Find where the given text appears and provide that cell's center as [x, y] coordinate. 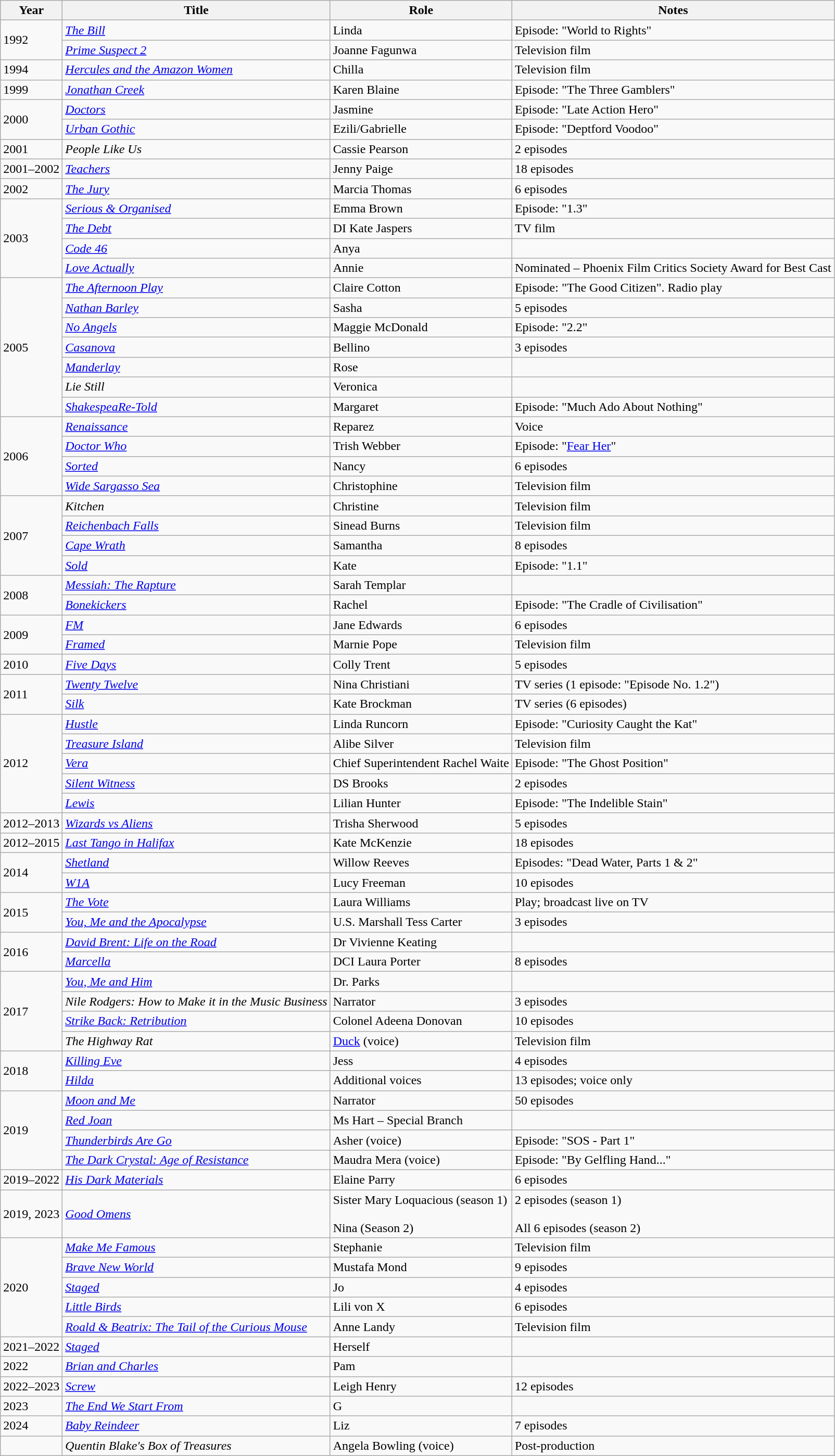
Liz [421, 1426]
Asher (voice) [421, 1140]
Killing Eve [196, 1061]
Strike Back: Retribution [196, 1021]
Episode: "1.1" [673, 565]
The Jury [196, 189]
Doctors [196, 109]
You, Me and the Apocalypse [196, 922]
1999 [31, 90]
Voice [673, 426]
Sister Mary Loquacious (season 1)Nina (Season 2) [421, 1213]
His Dark Materials [196, 1179]
Trisha Sherwood [421, 823]
The Highway Rat [196, 1041]
Ezili/Gabrielle [421, 129]
Brian and Charles [196, 1366]
Manderlay [196, 367]
Stephanie [421, 1248]
2016 [31, 952]
Maggie McDonald [421, 328]
Hercules and the Amazon Women [196, 70]
2006 [31, 456]
DI Kate Jaspers [421, 228]
Kitchen [196, 506]
Kate Brockman [421, 704]
TV film [673, 228]
Notes [673, 10]
2017 [31, 1011]
Sarah Templar [421, 585]
Herself [421, 1347]
People Like Us [196, 149]
The Afternoon Play [196, 288]
Leigh Henry [421, 1386]
2023 [31, 1406]
Code 46 [196, 248]
Dr. Parks [421, 982]
Chilla [421, 70]
Vera [196, 763]
2002 [31, 189]
Renaissance [196, 426]
Red Joan [196, 1120]
Claire Cotton [421, 288]
2005 [31, 347]
Play; broadcast live on TV [673, 902]
2020 [31, 1287]
Dr Vivienne Keating [421, 942]
Angela Bowling (voice) [421, 1446]
13 episodes; voice only [673, 1081]
Marcia Thomas [421, 189]
Teachers [196, 169]
Love Actually [196, 268]
2003 [31, 238]
2012 [31, 763]
Rachel [421, 605]
Anne Landy [421, 1327]
Screw [196, 1386]
Wide Sargasso Sea [196, 486]
Nathan Barley [196, 308]
Framed [196, 645]
Kate [421, 565]
Prime Suspect 2 [196, 50]
Episode: "The Cradle of Civilisation" [673, 605]
Bellino [421, 347]
U.S. Marshall Tess Carter [421, 922]
Baby Reindeer [196, 1426]
Lilian Hunter [421, 803]
Episode: "SOS - Part 1" [673, 1140]
2001 [31, 149]
Lucy Freeman [421, 883]
Lili von X [421, 1307]
Episodes: "Dead Water, Parts 1 & 2" [673, 862]
Doctor Who [196, 446]
Five Days [196, 664]
Silk [196, 704]
Roald & Beatrix: The Tail of the Curious Mouse [196, 1327]
Sinead Burns [421, 525]
Christophine [421, 486]
Emma Brown [421, 208]
Joanne Fagunwa [421, 50]
2018 [31, 1071]
G [421, 1406]
Alibe Silver [421, 744]
Episode: "Late Action Hero" [673, 109]
2010 [31, 664]
Twenty Twelve [196, 684]
Nancy [421, 466]
Messiah: The Rapture [196, 585]
2019 [31, 1130]
Elaine Parry [421, 1179]
Quentin Blake's Box of Treasures [196, 1446]
Episode: "1.3" [673, 208]
Make Me Famous [196, 1248]
2009 [31, 635]
2019–2022 [31, 1179]
Additional voices [421, 1081]
ShakespeaRe-Told [196, 407]
Shetland [196, 862]
Lewis [196, 803]
Wizards vs Aliens [196, 823]
2001–2002 [31, 169]
Annie [421, 268]
Bonekickers [196, 605]
You, Me and Him [196, 982]
Episode: "Deptford Voodoo" [673, 129]
Hilda [196, 1081]
Marcella [196, 962]
1994 [31, 70]
7 episodes [673, 1426]
Jane Edwards [421, 625]
Colly Trent [421, 664]
TV series (1 episode: "Episode No. 1.2") [673, 684]
Jonathan Creek [196, 90]
Good Omens [196, 1213]
Duck (voice) [421, 1041]
TV series (6 episodes) [673, 704]
FM [196, 625]
2012–2015 [31, 843]
Post-production [673, 1446]
Episode: "The Three Gamblers" [673, 90]
Karen Blaine [421, 90]
Jess [421, 1061]
Laura Williams [421, 902]
Rose [421, 367]
2014 [31, 872]
The End We Start From [196, 1406]
2012–2013 [31, 823]
Chief Superintendent Rachel Waite [421, 763]
Sasha [421, 308]
Jenny Paige [421, 169]
Reichenbach Falls [196, 525]
1992 [31, 40]
9 episodes [673, 1267]
2019, 2023 [31, 1213]
Ms Hart – Special Branch [421, 1120]
Kate McKenzie [421, 843]
Episode: "Curiosity Caught the Kat" [673, 724]
Marnie Pope [421, 645]
2022 [31, 1366]
2011 [31, 694]
The Debt [196, 228]
Episode: "The Indelible Stain" [673, 803]
Reparez [421, 426]
Sorted [196, 466]
Colonel Adeena Donovan [421, 1021]
Lie Still [196, 387]
Episode: "World to Rights" [673, 30]
The Dark Crystal: Age of Resistance [196, 1160]
2007 [31, 535]
Thunderbirds Are Go [196, 1140]
Nominated – Phoenix Film Critics Society Award for Best Cast [673, 268]
No Angels [196, 328]
Episode: "Much Ado About Nothing" [673, 407]
DCI Laura Porter [421, 962]
Treasure Island [196, 744]
2021–2022 [31, 1347]
Linda [421, 30]
Christine [421, 506]
2 episodes (season 1)All 6 episodes (season 2) [673, 1213]
Maudra Mera (voice) [421, 1160]
12 episodes [673, 1386]
Willow Reeves [421, 862]
DS Brooks [421, 783]
Silent Witness [196, 783]
W1A [196, 883]
Little Birds [196, 1307]
Cassie Pearson [421, 149]
Title [196, 10]
Serious & Organised [196, 208]
Episode: "The Good Citizen". Radio play [673, 288]
Sold [196, 565]
Mustafa Mond [421, 1267]
Margaret [421, 407]
Cape Wrath [196, 545]
Episode: "2.2" [673, 328]
Pam [421, 1366]
Veronica [421, 387]
2024 [31, 1426]
50 episodes [673, 1100]
Nile Rodgers: How to Make it in the Music Business [196, 1001]
Nina Christiani [421, 684]
Samantha [421, 545]
Episode: "By Gelfling Hand..." [673, 1160]
Anya [421, 248]
Role [421, 10]
Jo [421, 1287]
2022–2023 [31, 1386]
Urban Gothic [196, 129]
Episode: "The Ghost Position" [673, 763]
2008 [31, 595]
Last Tango in Halifax [196, 843]
2000 [31, 119]
Jasmine [421, 109]
Year [31, 10]
Brave New World [196, 1267]
Moon and Me [196, 1100]
Linda Runcorn [421, 724]
Hustle [196, 724]
The Bill [196, 30]
Episode: "Fear Her" [673, 446]
2015 [31, 912]
Trish Webber [421, 446]
The Vote [196, 902]
Casanova [196, 347]
David Brent: Life on the Road [196, 942]
